Pinpoint the cell where the given text exists, returning its (x, y) midpoint coordinate. 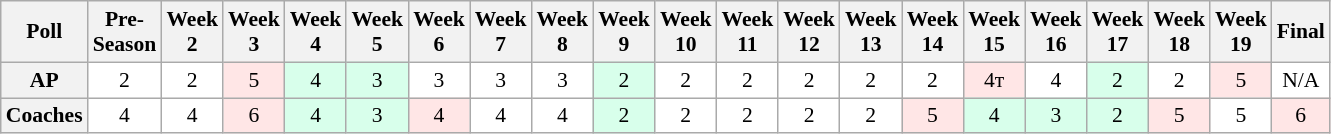
N/A (1301, 80)
Week5 (377, 32)
Coaches (44, 116)
Week16 (1056, 32)
Week6 (439, 32)
Week18 (1179, 32)
Week19 (1241, 32)
Week2 (192, 32)
AP (44, 80)
Poll (44, 32)
Week13 (871, 32)
Week12 (809, 32)
Week8 (562, 32)
Week14 (933, 32)
4т (994, 80)
Week7 (501, 32)
Week9 (624, 32)
Week10 (686, 32)
Week3 (254, 32)
Final (1301, 32)
Week15 (994, 32)
Week4 (316, 32)
Week17 (1118, 32)
Week11 (748, 32)
Pre-Season (125, 32)
